Find where the given text appears and provide that cell's center as [x, y] coordinate. 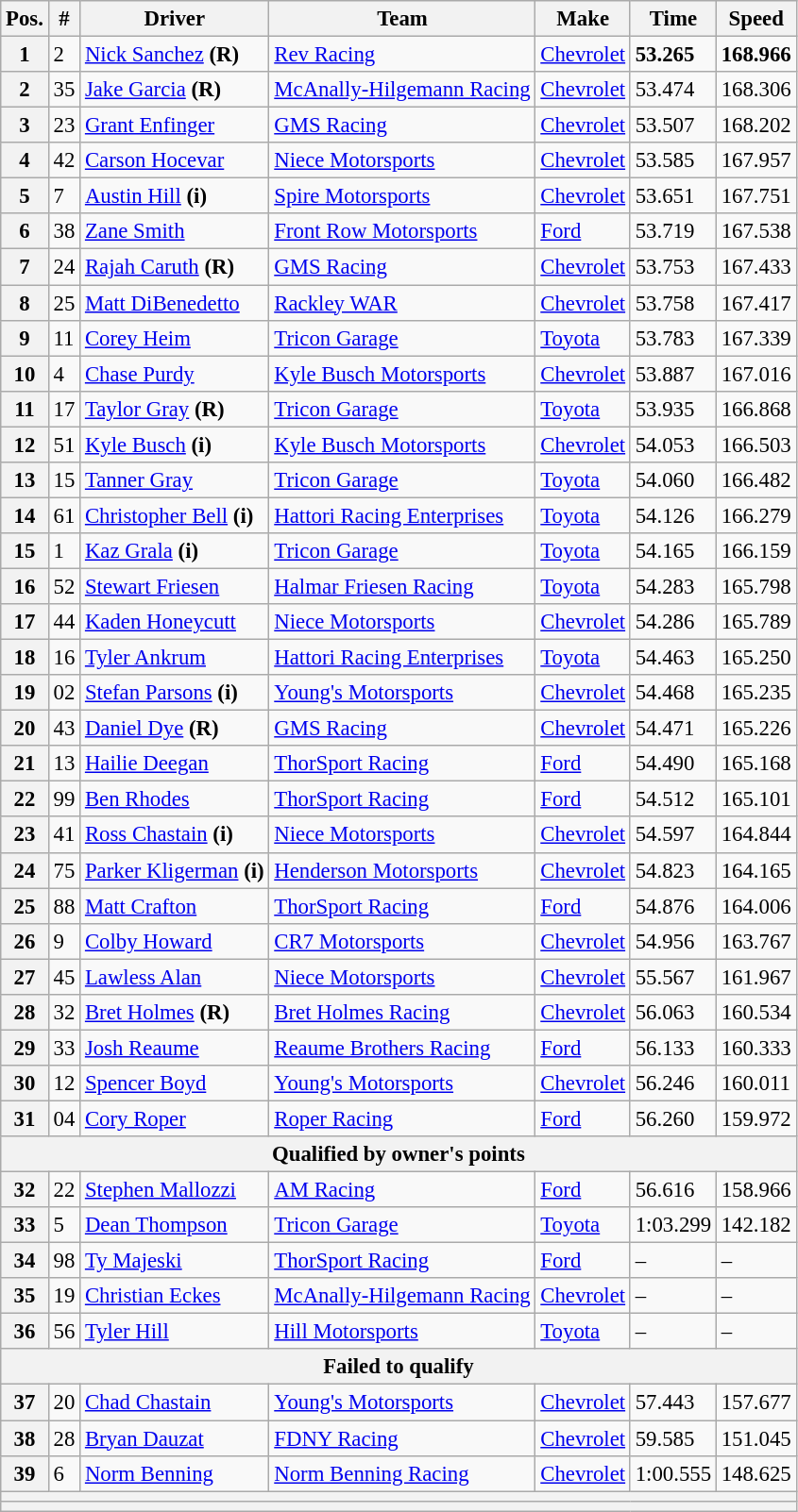
164.006 [756, 906]
Parker Kligerman (i) [175, 870]
42 [64, 160]
Halmar Friesen Racing [402, 586]
Daniel Dye (R) [175, 729]
1:00.555 [672, 1473]
56.246 [672, 1084]
AM Racing [402, 1190]
54.053 [672, 445]
54.956 [672, 941]
53.507 [672, 126]
54.471 [672, 729]
54.060 [672, 480]
168.202 [756, 126]
53.783 [672, 338]
Pos. [25, 19]
Matt Crafton [175, 906]
Christopher Bell (i) [175, 515]
Qualified by owner's points [399, 1154]
34 [25, 1261]
31 [25, 1118]
Bret Holmes Racing [402, 1013]
10 [25, 374]
54.283 [672, 586]
18 [25, 658]
57.443 [672, 1403]
53.935 [672, 409]
167.957 [756, 160]
167.538 [756, 231]
Rev Racing [402, 55]
54.286 [672, 622]
Chad Chastain [175, 1403]
Ross Chastain (i) [175, 835]
Driver [175, 19]
Kaden Honeycutt [175, 622]
Tyler Ankrum [175, 658]
53.887 [672, 374]
99 [64, 799]
53.265 [672, 55]
Rackley WAR [402, 303]
39 [25, 1473]
55.567 [672, 977]
Ty Majeski [175, 1261]
02 [64, 693]
14 [25, 515]
165.789 [756, 622]
164.165 [756, 870]
36 [25, 1332]
165.226 [756, 729]
Josh Reaume [175, 1048]
Bret Holmes (R) [175, 1013]
43 [64, 729]
44 [64, 622]
Taylor Gray (R) [175, 409]
54.512 [672, 799]
37 [25, 1403]
Colby Howard [175, 941]
166.868 [756, 409]
166.159 [756, 551]
163.767 [756, 941]
167.751 [756, 196]
53.719 [672, 231]
157.677 [756, 1403]
Team [402, 19]
56.063 [672, 1013]
165.798 [756, 586]
Tyler Hill [175, 1332]
53.585 [672, 160]
166.503 [756, 445]
Stefan Parsons (i) [175, 693]
Failed to qualify [399, 1368]
166.279 [756, 515]
Cory Roper [175, 1118]
Ben Rhodes [175, 799]
Rajah Caruth (R) [175, 267]
41 [64, 835]
30 [25, 1084]
Christian Eckes [175, 1296]
54.597 [672, 835]
Kaz Grala (i) [175, 551]
Kyle Busch (i) [175, 445]
167.417 [756, 303]
Hill Motorsports [402, 1332]
168.306 [756, 90]
1:03.299 [672, 1225]
53.758 [672, 303]
167.016 [756, 374]
164.844 [756, 835]
Grant Enfinger [175, 126]
Speed [756, 19]
26 [25, 941]
158.966 [756, 1190]
Hailie Deegan [175, 764]
167.339 [756, 338]
Stewart Friesen [175, 586]
56.616 [672, 1190]
# [64, 19]
Stephen Mallozzi [175, 1190]
Spencer Boyd [175, 1084]
Bryan Dauzat [175, 1438]
166.482 [756, 480]
Norm Benning [175, 1473]
88 [64, 906]
54.468 [672, 693]
Corey Heim [175, 338]
8 [25, 303]
FDNY Racing [402, 1438]
159.972 [756, 1118]
54.490 [672, 764]
Make [583, 19]
165.235 [756, 693]
151.045 [756, 1438]
53.474 [672, 90]
Carson Hocevar [175, 160]
167.433 [756, 267]
Dean Thompson [175, 1225]
Jake Garcia (R) [175, 90]
160.011 [756, 1084]
Tanner Gray [175, 480]
Matt DiBenedetto [175, 303]
161.967 [756, 977]
165.101 [756, 799]
165.250 [756, 658]
29 [25, 1048]
Lawless Alan [175, 977]
168.966 [756, 55]
Nick Sanchez (R) [175, 55]
56 [64, 1332]
21 [25, 764]
56.260 [672, 1118]
165.168 [756, 764]
45 [64, 977]
54.165 [672, 551]
148.625 [756, 1473]
Front Row Motorsports [402, 231]
Austin Hill (i) [175, 196]
54.463 [672, 658]
Reaume Brothers Racing [402, 1048]
3 [25, 126]
Time [672, 19]
Zane Smith [175, 231]
Roper Racing [402, 1118]
160.333 [756, 1048]
53.651 [672, 196]
Spire Motorsports [402, 196]
04 [64, 1118]
160.534 [756, 1013]
53.753 [672, 267]
Henderson Motorsports [402, 870]
59.585 [672, 1438]
75 [64, 870]
61 [64, 515]
Chase Purdy [175, 374]
Norm Benning Racing [402, 1473]
56.133 [672, 1048]
52 [64, 586]
51 [64, 445]
CR7 Motorsports [402, 941]
27 [25, 977]
98 [64, 1261]
54.823 [672, 870]
54.876 [672, 906]
54.126 [672, 515]
142.182 [756, 1225]
